Capture the cell that displays the provided text and extract its (x, y) central coordinate. 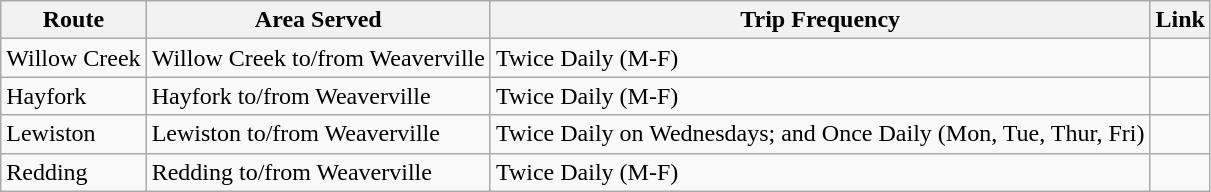
Route (74, 20)
Trip Frequency (820, 20)
Redding to/from Weaverville (318, 172)
Link (1180, 20)
Hayfork (74, 96)
Willow Creek (74, 58)
Lewiston (74, 134)
Willow Creek to/from Weaverville (318, 58)
Hayfork to/from Weaverville (318, 96)
Twice Daily on Wednesdays; and Once Daily (Mon, Tue, Thur, Fri) (820, 134)
Area Served (318, 20)
Lewiston to/from Weaverville (318, 134)
Redding (74, 172)
